Extract the [x, y] coordinate from the center of the cell holding the provided text.  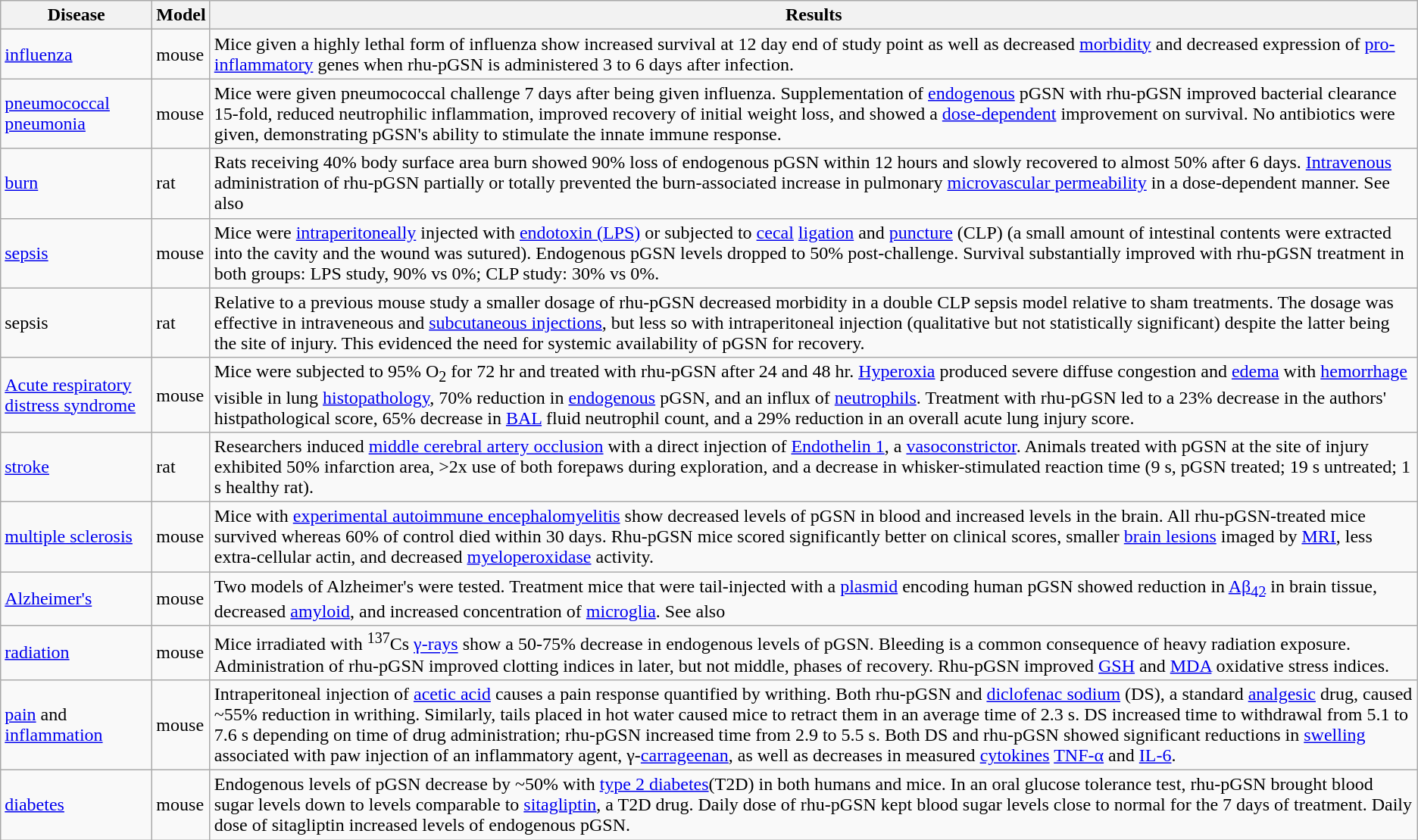
influenza [77, 55]
pain and inflammation [77, 724]
stroke [77, 467]
multiple sclerosis [77, 537]
Acute respiratory distress syndrome [77, 395]
Model [181, 15]
pneumococcal pneumonia [77, 114]
Results [814, 15]
radiation [77, 653]
burn [77, 183]
Alzheimer's [77, 598]
diabetes [77, 805]
Disease [77, 15]
